Return the (x, y) coordinate for the center point of the cell that contains the specified text.  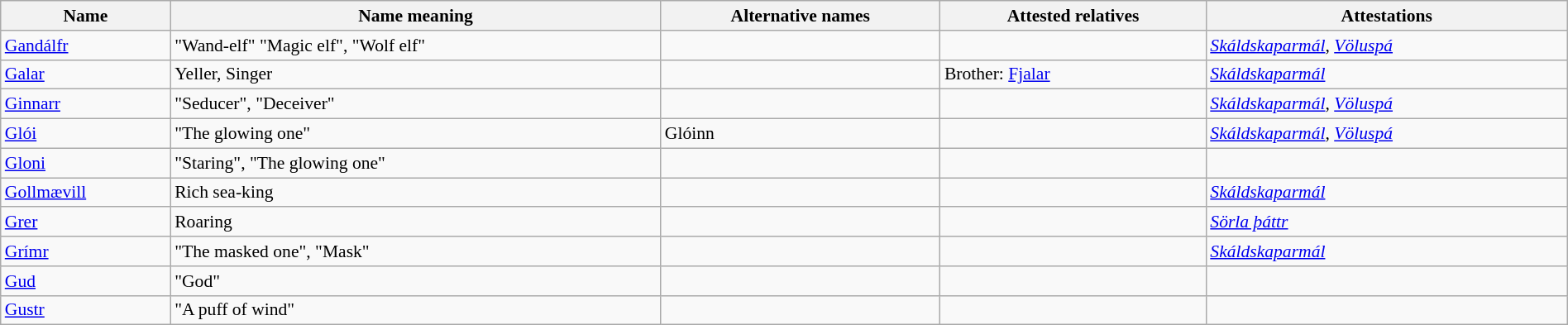
Grer (86, 222)
"Wand-elf" "Magic elf", "Wolf elf" (415, 45)
Brother: Fjalar (1073, 74)
"Staring", "The glowing one" (415, 163)
Glói (86, 134)
Galar (86, 74)
Gloni (86, 163)
Gud (86, 281)
Attestations (1386, 16)
Name (86, 16)
"God" (415, 281)
Name meaning (415, 16)
"The masked one", "Mask" (415, 251)
"Seducer", "Deceiver" (415, 104)
Gollmævill (86, 193)
Ginnarr (86, 104)
Sörla þáttr (1386, 222)
"A puff of wind" (415, 310)
Glóinn (801, 134)
Roaring (415, 222)
Gustr (86, 310)
Rich sea-king (415, 193)
Yeller, Singer (415, 74)
"The glowing one" (415, 134)
Grímr (86, 251)
Gandálfr (86, 45)
Alternative names (801, 16)
Attested relatives (1073, 16)
